Return the (x, y) coordinate for the center point of the cell that contains the specified text.  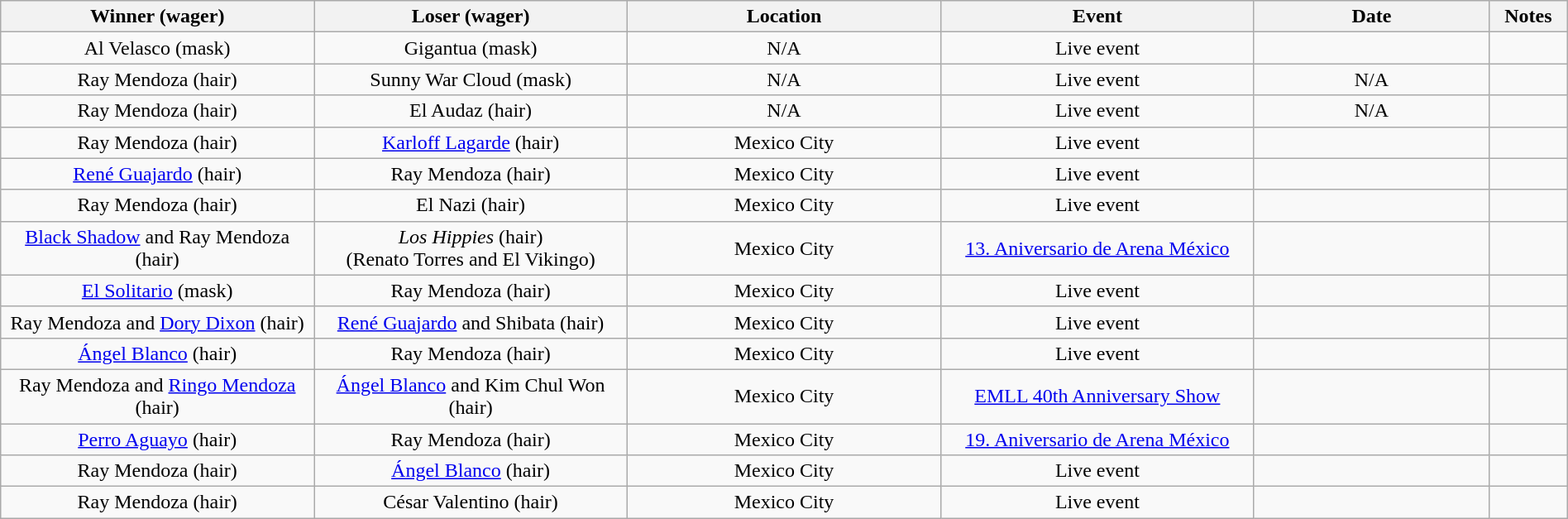
Winner (wager) (157, 17)
Karloff Lagarde (hair) (471, 142)
Ray Mendoza and Dory Dixon (hair) (157, 322)
Ángel Blanco and Kim Chul Won (hair) (471, 396)
El Solitario (mask) (157, 291)
El Nazi (hair) (471, 205)
Perro Aguayo (hair) (157, 440)
René Guajardo (hair) (157, 174)
Ray Mendoza and Ringo Mendoza (hair) (157, 396)
César Valentino (hair) (471, 502)
René Guajardo and Shibata (hair) (471, 322)
13. Aniversario de Arena México (1097, 248)
Location (784, 17)
Date (1371, 17)
El Audaz (hair) (471, 111)
Los Hippies (hair)(Renato Torres and El Vikingo) (471, 248)
Sunny War Cloud (mask) (471, 79)
Black Shadow and Ray Mendoza (hair) (157, 248)
Notes (1528, 17)
Al Velasco (mask) (157, 48)
19. Aniversario de Arena México (1097, 440)
EMLL 40th Anniversary Show (1097, 396)
Loser (wager) (471, 17)
Gigantua (mask) (471, 48)
Event (1097, 17)
